Determine the (x, y) coordinate at the center of the cell enclosing the given text.  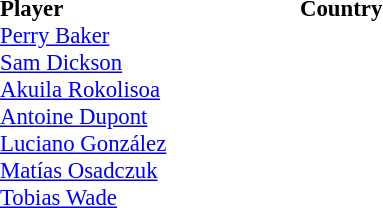
Perry Baker (150, 36)
Sam Dickson (150, 62)
Luciano González (150, 144)
Antoine Dupont (150, 116)
Matías Osadczuk (150, 170)
Akuila Rokolisoa (150, 90)
